Output the (x, y) coordinate of the center of the cell containing the given text.  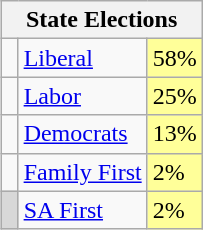
State Elections (102, 20)
Labor (82, 96)
Democrats (82, 134)
58% (174, 58)
SA First (82, 210)
Liberal (82, 58)
Family First (82, 172)
13% (174, 134)
25% (174, 96)
